Determine the (x, y) coordinate at the center of the cell enclosing the given text.  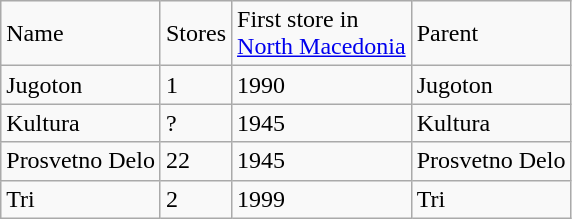
? (196, 123)
Stores (196, 34)
Name (81, 34)
2 (196, 199)
1 (196, 85)
First store inNorth Macedonia (322, 34)
1999 (322, 199)
22 (196, 161)
1990 (322, 85)
Parent (491, 34)
